Detect which cell encompasses the target text, then output its [x, y] center coordinate. 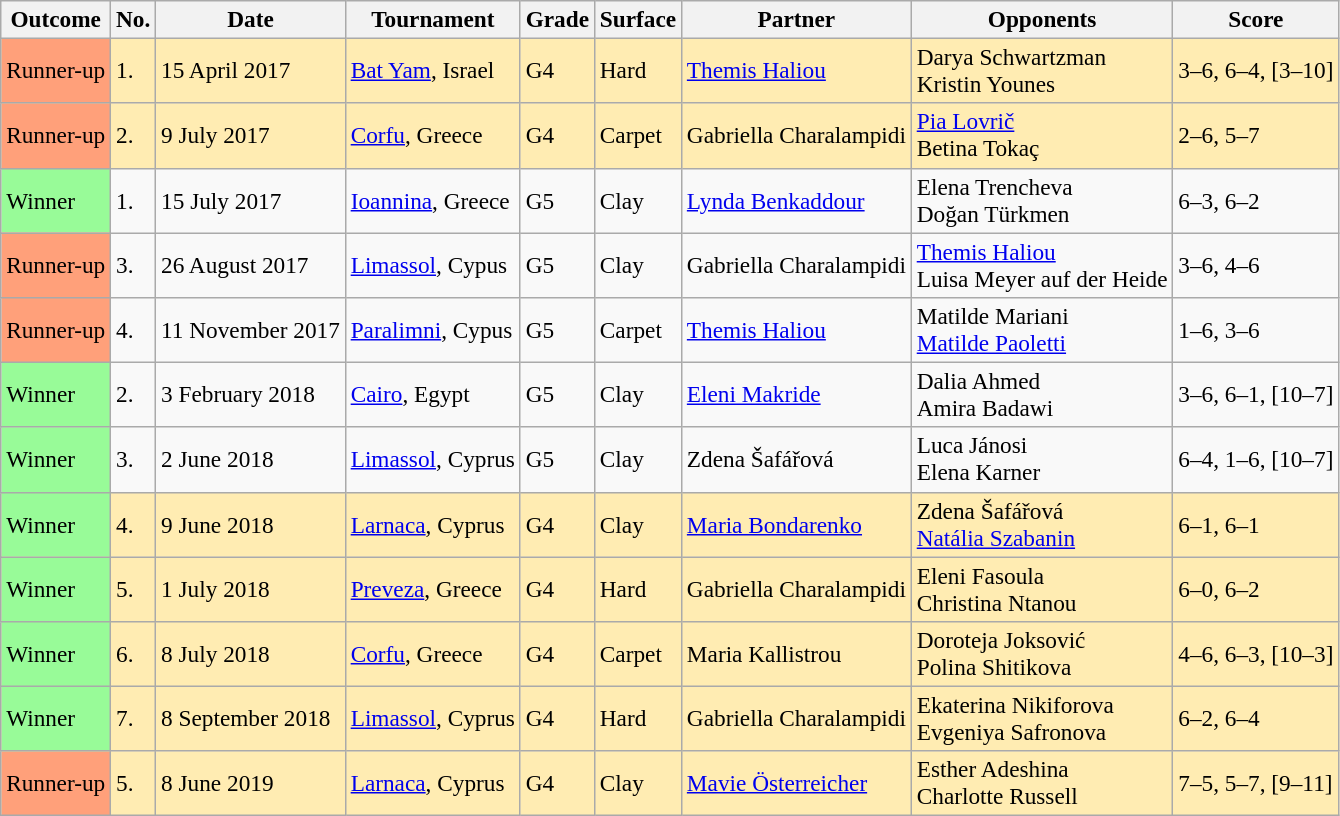
11 November 2017 [251, 330]
15 April 2017 [251, 70]
Doroteja Joksović Polina Shitikova [1042, 654]
Lynda Benkaddour [796, 200]
No. [134, 19]
3–6, 6–1, [10–7] [1256, 394]
Surface [638, 19]
Elena Trencheva Doğan Türkmen [1042, 200]
2 June 2018 [251, 460]
3–6, 6–4, [3–10] [1256, 70]
8 September 2018 [251, 718]
15 July 2017 [251, 200]
Pia Lovrič Betina Tokaç [1042, 136]
Maria Kallistrou [796, 654]
Luca Jánosi Elena Karner [1042, 460]
8 July 2018 [251, 654]
Eleni Fasoula Christina Ntanou [1042, 588]
Zdena Šafářová [796, 460]
6. [134, 654]
9 June 2018 [251, 524]
Date [251, 19]
Maria Bondarenko [796, 524]
Themis Haliou Luisa Meyer auf der Heide [1042, 264]
Grade [557, 19]
Ioannina, Greece [432, 200]
Partner [796, 19]
4–6, 6–3, [10–3] [1256, 654]
Dalia Ahmed Amira Badawi [1042, 394]
6–1, 6–1 [1256, 524]
6–2, 6–4 [1256, 718]
2–6, 5–7 [1256, 136]
Mavie Österreicher [796, 784]
6–4, 1–6, [10–7] [1256, 460]
7–5, 5–7, [9–11] [1256, 784]
Preveza, Greece [432, 588]
7. [134, 718]
8 June 2019 [251, 784]
Eleni Makride [796, 394]
Outcome [56, 19]
Score [1256, 19]
Darya Schwartzman Kristin Younes [1042, 70]
3 February 2018 [251, 394]
Bat Yam, Israel [432, 70]
9 July 2017 [251, 136]
3–6, 4–6 [1256, 264]
Zdena Šafářová Natália Szabanin [1042, 524]
Limassol, Cypus [432, 264]
6–3, 6–2 [1256, 200]
6–0, 6–2 [1256, 588]
Ekaterina Nikiforova Evgeniya Safronova [1042, 718]
Matilde Mariani Matilde Paoletti [1042, 330]
Tournament [432, 19]
26 August 2017 [251, 264]
1–6, 3–6 [1256, 330]
Paralimni, Cypus [432, 330]
1 July 2018 [251, 588]
Esther Adeshina Charlotte Russell [1042, 784]
Cairo, Egypt [432, 394]
Opponents [1042, 19]
